Locate the cell with the specified text and output its (x, y) center coordinate. 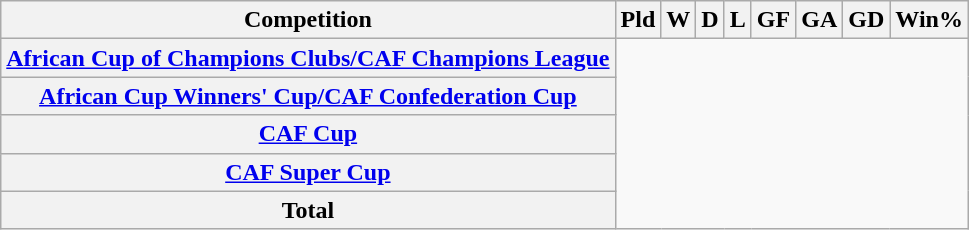
Win% (930, 20)
L (738, 20)
Competition (308, 20)
CAF Super Cup (308, 172)
CAF Cup (308, 134)
African Cup of Champions Clubs/CAF Champions League (308, 58)
GD (866, 20)
GA (820, 20)
Pld (638, 20)
D (710, 20)
Total (308, 210)
W (678, 20)
African Cup Winners' Cup/CAF Confederation Cup (308, 96)
GF (773, 20)
